Return (X, Y) of the center of cell containing provided text 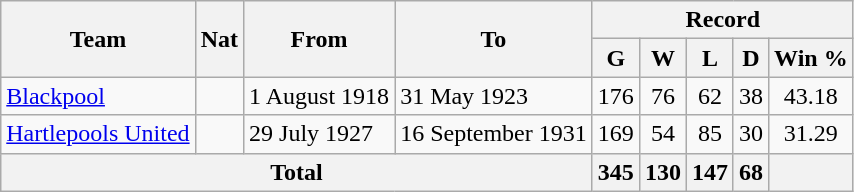
147 (710, 172)
L (710, 58)
62 (710, 96)
130 (662, 172)
38 (750, 96)
Nat (219, 39)
From (320, 39)
Win % (812, 58)
54 (662, 134)
31 May 1923 (494, 96)
To (494, 39)
G (616, 58)
30 (750, 134)
D (750, 58)
43.18 (812, 96)
76 (662, 96)
Record (722, 20)
345 (616, 172)
Team (98, 39)
Total (297, 172)
16 September 1931 (494, 134)
Blackpool (98, 96)
85 (710, 134)
68 (750, 172)
1 August 1918 (320, 96)
29 July 1927 (320, 134)
Hartlepools United (98, 134)
31.29 (812, 134)
169 (616, 134)
W (662, 58)
176 (616, 96)
